From the cell containing the given text, extract its center point as (X, Y) coordinate. 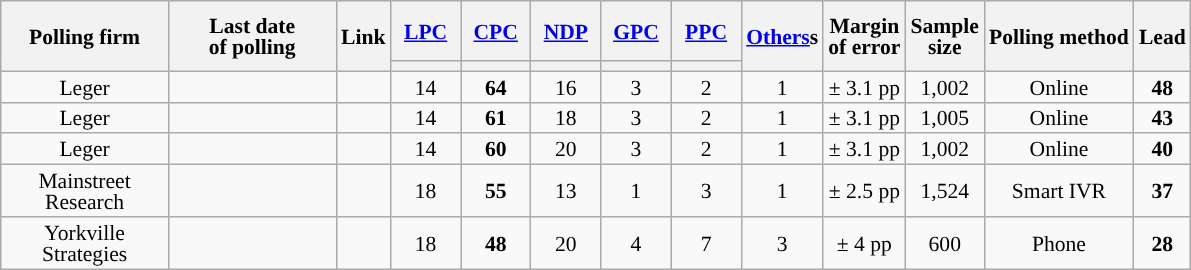
Yorkville Strategies (85, 243)
1,005 (945, 118)
± 4 pp (864, 243)
Link (364, 36)
16 (566, 86)
Polling method (1059, 36)
64 (496, 86)
40 (1162, 150)
Phone (1059, 243)
60 (496, 150)
61 (496, 118)
Polling firm (85, 36)
7 (706, 243)
LPC (426, 31)
37 (1162, 191)
± 2.5 pp (864, 191)
600 (945, 243)
Mainstreet Research (85, 191)
1,524 (945, 191)
PPC (706, 31)
Samplesize (945, 36)
28 (1162, 243)
GPC (636, 31)
NDP (566, 31)
Smart IVR (1059, 191)
Otherss (782, 36)
Last dateof polling (252, 36)
43 (1162, 118)
Marginof error (864, 36)
4 (636, 243)
55 (496, 191)
13 (566, 191)
CPC (496, 31)
Lead (1162, 36)
